Return [x, y] of the center of cell containing provided text 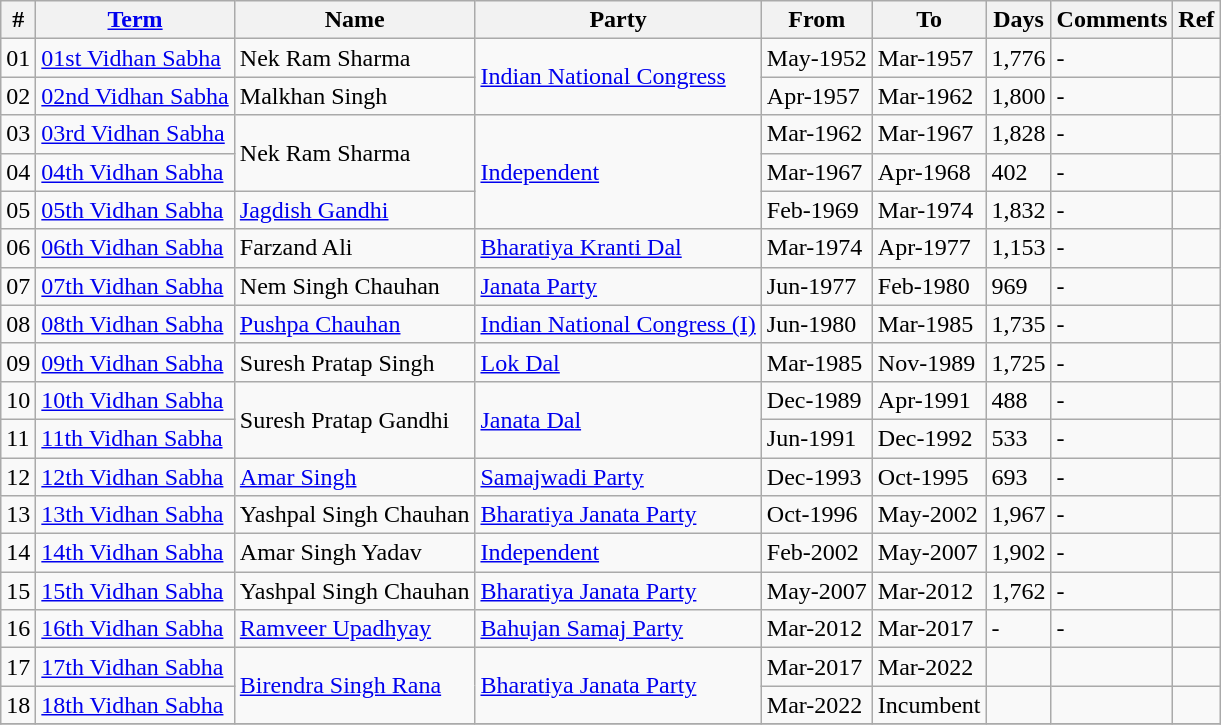
Pushpa Chauhan [354, 324]
03 [18, 134]
Amar Singh Yadav [354, 553]
Feb-1969 [816, 210]
04th Vidhan Sabha [135, 172]
01st Vidhan Sabha [135, 58]
Suresh Pratap Singh [354, 362]
1,153 [1018, 248]
Mar-1957 [929, 58]
14th Vidhan Sabha [135, 553]
1,776 [1018, 58]
Term [135, 20]
# [18, 20]
Ref [1196, 20]
1,735 [1018, 324]
Feb-2002 [816, 553]
Oct-1995 [929, 477]
Nem Singh Chauhan [354, 286]
Dec-1993 [816, 477]
Janata Dal [618, 419]
488 [1018, 400]
15th Vidhan Sabha [135, 591]
09 [18, 362]
02 [18, 96]
May-2002 [929, 515]
08th Vidhan Sabha [135, 324]
Jun-1980 [816, 324]
To [929, 20]
09th Vidhan Sabha [135, 362]
Comments [1112, 20]
Indian National Congress [618, 77]
From [816, 20]
14 [18, 553]
07th Vidhan Sabha [135, 286]
02nd Vidhan Sabha [135, 96]
Apr-1991 [929, 400]
Ramveer Upadhyay [354, 629]
10th Vidhan Sabha [135, 400]
Jagdish Gandhi [354, 210]
Incumbent [929, 705]
Bahujan Samaj Party [618, 629]
Apr-1957 [816, 96]
11 [18, 438]
06th Vidhan Sabha [135, 248]
18th Vidhan Sabha [135, 705]
16 [18, 629]
1,902 [1018, 553]
07 [18, 286]
03rd Vidhan Sabha [135, 134]
12th Vidhan Sabha [135, 477]
05 [18, 210]
Party [618, 20]
1,967 [1018, 515]
08 [18, 324]
Jun-1991 [816, 438]
Lok Dal [618, 362]
Bharatiya Kranti Dal [618, 248]
1,832 [1018, 210]
Malkhan Singh [354, 96]
18 [18, 705]
01 [18, 58]
Days [1018, 20]
11th Vidhan Sabha [135, 438]
Apr-1968 [929, 172]
Name [354, 20]
16th Vidhan Sabha [135, 629]
Janata Party [618, 286]
Oct-1996 [816, 515]
Nov-1989 [929, 362]
1,762 [1018, 591]
Farzand Ali [354, 248]
13th Vidhan Sabha [135, 515]
Amar Singh [354, 477]
17 [18, 667]
13 [18, 515]
12 [18, 477]
533 [1018, 438]
15 [18, 591]
Apr-1977 [929, 248]
Indian National Congress (I) [618, 324]
1,828 [1018, 134]
1,725 [1018, 362]
402 [1018, 172]
Birendra Singh Rana [354, 686]
Dec-1992 [929, 438]
May-1952 [816, 58]
04 [18, 172]
17th Vidhan Sabha [135, 667]
1,800 [1018, 96]
Feb-1980 [929, 286]
Dec-1989 [816, 400]
969 [1018, 286]
Samajwadi Party [618, 477]
06 [18, 248]
10 [18, 400]
Suresh Pratap Gandhi [354, 419]
05th Vidhan Sabha [135, 210]
Jun-1977 [816, 286]
693 [1018, 477]
